Pinpoint the cell where the given text exists, returning its [x, y] midpoint coordinate. 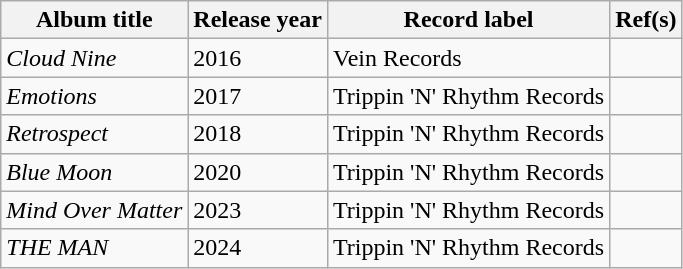
Emotions [94, 96]
2020 [258, 172]
Blue Moon [94, 172]
2018 [258, 134]
Release year [258, 20]
Cloud Nine [94, 58]
Album title [94, 20]
Record label [468, 20]
2024 [258, 248]
THE MAN [94, 248]
2016 [258, 58]
Retrospect [94, 134]
Ref(s) [646, 20]
2023 [258, 210]
2017 [258, 96]
Mind Over Matter [94, 210]
Vein Records [468, 58]
